Detect which cell encompasses the target text, then output its [X, Y] center coordinate. 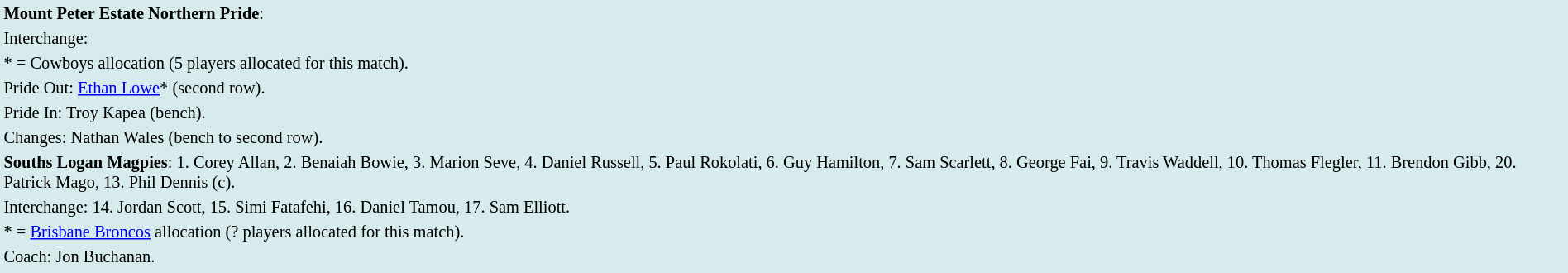
Interchange: [784, 38]
Interchange: 14. Jordan Scott, 15. Simi Fatafehi, 16. Daniel Tamou, 17. Sam Elliott. [784, 207]
Changes: Nathan Wales (bench to second row). [784, 137]
Pride Out: Ethan Lowe* (second row). [784, 88]
Pride In: Troy Kapea (bench). [784, 113]
Mount Peter Estate Northern Pride: [784, 13]
* = Brisbane Broncos allocation (? players allocated for this match). [784, 232]
Coach: Jon Buchanan. [784, 256]
* = Cowboys allocation (5 players allocated for this match). [784, 63]
